From the cell containing the given text, extract its center point as (x, y) coordinate. 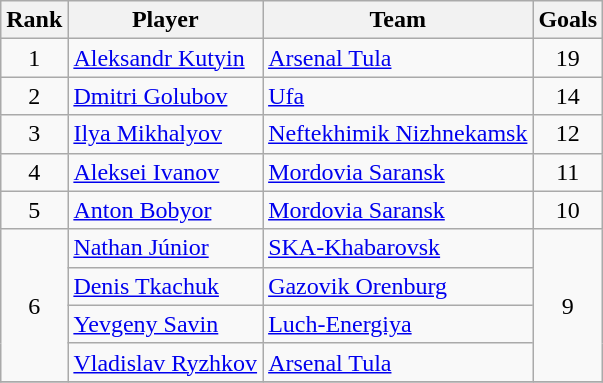
1 (34, 58)
2 (34, 96)
3 (34, 134)
Aleksandr Kutyin (166, 58)
Denis Tkachuk (166, 286)
5 (34, 210)
SKA-Khabarovsk (398, 248)
Goals (568, 20)
Rank (34, 20)
Team (398, 20)
19 (568, 58)
Vladislav Ryzhkov (166, 362)
12 (568, 134)
Player (166, 20)
10 (568, 210)
Aleksei Ivanov (166, 172)
6 (34, 305)
Dmitri Golubov (166, 96)
4 (34, 172)
Luch-Energiya (398, 324)
Ilya Mikhalyov (166, 134)
14 (568, 96)
Gazovik Orenburg (398, 286)
Neftekhimik Nizhnekamsk (398, 134)
Ufa (398, 96)
Yevgeny Savin (166, 324)
11 (568, 172)
9 (568, 305)
Anton Bobyor (166, 210)
Nathan Júnior (166, 248)
